Determine the (X, Y) coordinate at the center of the cell enclosing the given text.  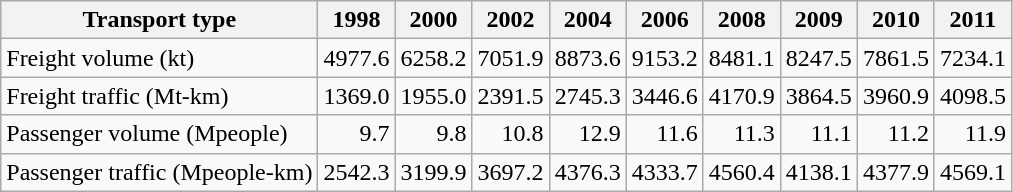
Freight volume (kt) (160, 58)
2004 (588, 20)
1998 (356, 20)
Transport type (160, 20)
4333.7 (664, 172)
2010 (896, 20)
10.8 (510, 134)
4569.1 (972, 172)
4977.6 (356, 58)
2745.3 (588, 96)
3446.6 (664, 96)
4376.3 (588, 172)
8247.5 (818, 58)
4170.9 (742, 96)
2542.3 (356, 172)
2006 (664, 20)
2011 (972, 20)
1955.0 (434, 96)
6258.2 (434, 58)
4098.5 (972, 96)
3199.9 (434, 172)
11.2 (896, 134)
7234.1 (972, 58)
4377.9 (896, 172)
2391.5 (510, 96)
2000 (434, 20)
11.6 (664, 134)
8873.6 (588, 58)
2002 (510, 20)
7051.9 (510, 58)
9.8 (434, 134)
8481.1 (742, 58)
3960.9 (896, 96)
4138.1 (818, 172)
9153.2 (664, 58)
4560.4 (742, 172)
1369.0 (356, 96)
7861.5 (896, 58)
3864.5 (818, 96)
12.9 (588, 134)
Freight traffic (Mt-km) (160, 96)
3697.2 (510, 172)
11.1 (818, 134)
Passenger volume (Mpeople) (160, 134)
11.3 (742, 134)
2008 (742, 20)
9.7 (356, 134)
2009 (818, 20)
Passenger traffic (Mpeople-km) (160, 172)
11.9 (972, 134)
